Pinpoint the cell where the given text exists, returning its [x, y] midpoint coordinate. 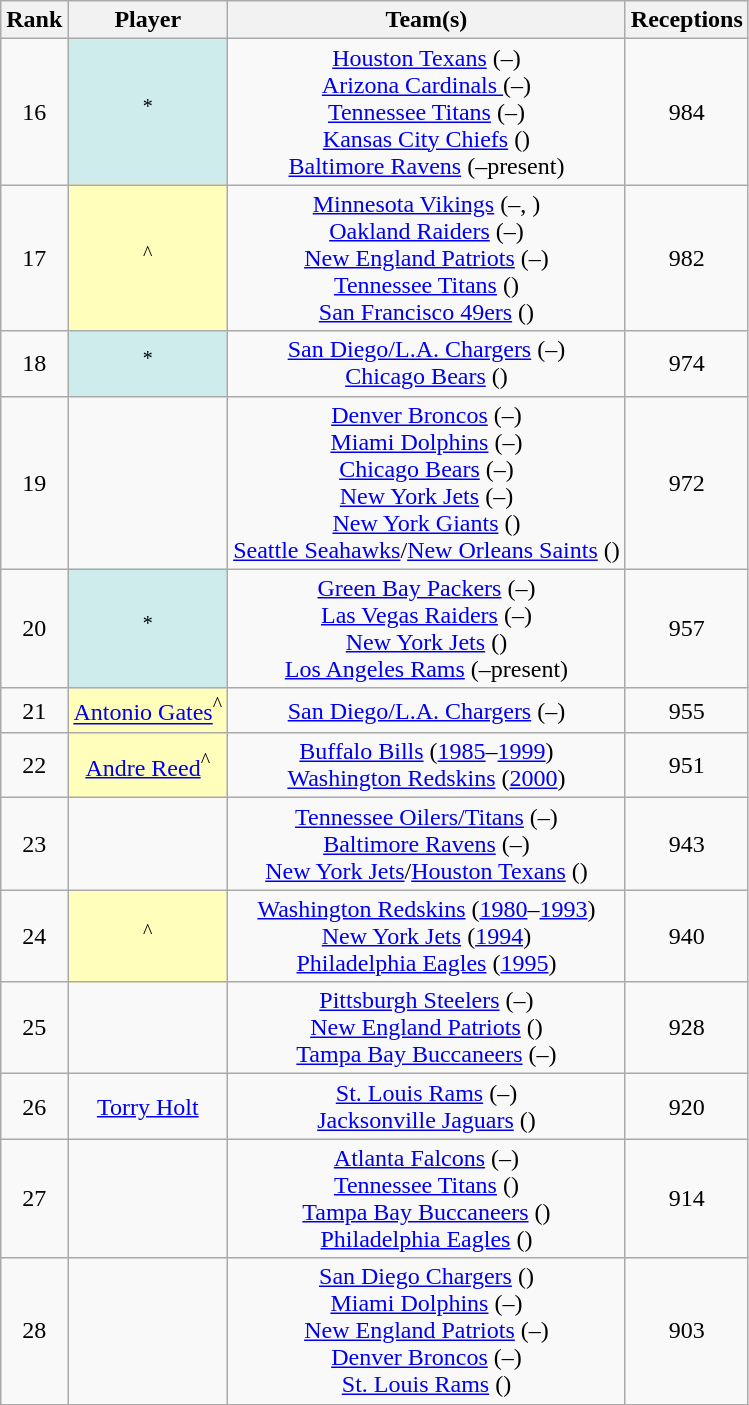
951 [686, 766]
Torry Holt [148, 1106]
17 [34, 258]
25 [34, 1028]
Green Bay Packers (–)Las Vegas Raiders (–)New York Jets () Los Angeles Rams (–present) [427, 628]
920 [686, 1106]
943 [686, 844]
26 [34, 1106]
Antonio Gates^ [148, 710]
Pittsburgh Steelers (–)New England Patriots ()Tampa Bay Buccaneers (–) [427, 1028]
Player [148, 20]
984 [686, 112]
Minnesota Vikings (–, )Oakland Raiders (–)New England Patriots (–)Tennessee Titans ()San Francisco 49ers () [427, 258]
21 [34, 710]
982 [686, 258]
974 [686, 364]
18 [34, 364]
Receptions [686, 20]
23 [34, 844]
940 [686, 936]
903 [686, 1331]
914 [686, 1198]
St. Louis Rams (–)Jacksonville Jaguars () [427, 1106]
San Diego/L.A. Chargers (–) [427, 710]
Atlanta Falcons (–)Tennessee Titans ()Tampa Bay Buccaneers ()Philadelphia Eagles () [427, 1198]
955 [686, 710]
Denver Broncos (–)Miami Dolphins (–)Chicago Bears (–)New York Jets (–)New York Giants ()Seattle Seahawks/New Orleans Saints () [427, 482]
24 [34, 936]
Team(s) [427, 20]
San Diego/L.A. Chargers (–)Chicago Bears () [427, 364]
20 [34, 628]
Houston Texans (–)Arizona Cardinals (–)Tennessee Titans (–)Kansas City Chiefs () Baltimore Ravens (–present) [427, 112]
Tennessee Oilers/Titans (–)Baltimore Ravens (–)New York Jets/Houston Texans () [427, 844]
972 [686, 482]
27 [34, 1198]
Buffalo Bills (1985–1999)Washington Redskins (2000) [427, 766]
928 [686, 1028]
19 [34, 482]
Andre Reed^ [148, 766]
22 [34, 766]
San Diego Chargers ()Miami Dolphins (–)New England Patriots (–)Denver Broncos (–)St. Louis Rams () [427, 1331]
957 [686, 628]
Washington Redskins (1980–1993)New York Jets (1994)Philadelphia Eagles (1995) [427, 936]
Rank [34, 20]
28 [34, 1331]
16 [34, 112]
